Search for the cell housing the specified text and yield its [X, Y] center coordinate. 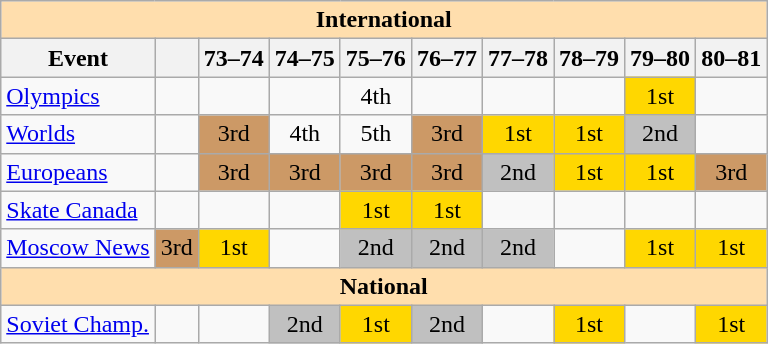
78–79 [590, 58]
National [384, 286]
73–74 [234, 58]
74–75 [304, 58]
International [384, 20]
Worlds [78, 134]
76–77 [446, 58]
Europeans [78, 172]
Olympics [78, 96]
79–80 [660, 58]
5th [376, 134]
75–76 [376, 58]
80–81 [732, 58]
Skate Canada [78, 210]
Soviet Champ. [78, 324]
Event [78, 58]
Moscow News [78, 248]
77–78 [518, 58]
